From the cell containing the given text, extract its center point as (x, y) coordinate. 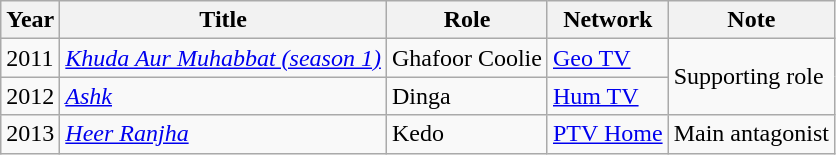
2011 (30, 58)
Ghafoor Coolie (466, 58)
PTV Home (608, 134)
Year (30, 20)
Network (608, 20)
Heer Ranjha (224, 134)
Ashk (224, 96)
Khuda Aur Muhabbat (season 1) (224, 58)
Dinga (466, 96)
Hum TV (608, 96)
Note (751, 20)
Geo TV (608, 58)
Role (466, 20)
Title (224, 20)
Kedo (466, 134)
2013 (30, 134)
2012 (30, 96)
Main antagonist (751, 134)
Supporting role (751, 77)
